Scan for the cell matching the given text and deliver its [x, y] coordinate at center. 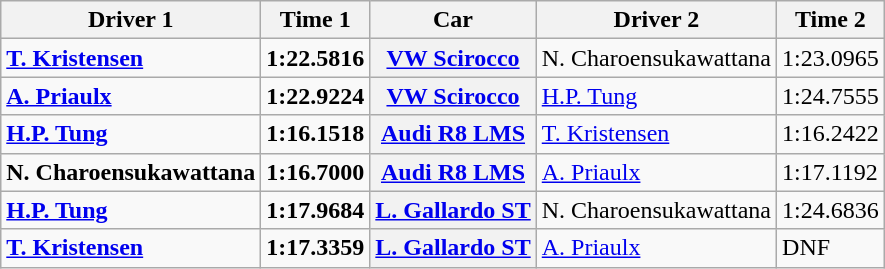
1:17.3359 [316, 248]
Driver 1 [131, 20]
1:24.6836 [831, 210]
Time 1 [316, 20]
DNF [831, 248]
1:22.9224 [316, 96]
1:22.5816 [316, 58]
Driver 2 [656, 20]
Time 2 [831, 20]
1:17.9684 [316, 210]
1:17.1192 [831, 172]
1:24.7555 [831, 96]
1:16.2422 [831, 134]
Car [453, 20]
1:23.0965 [831, 58]
1:16.7000 [316, 172]
1:16.1518 [316, 134]
